Determine the [X, Y] coordinate at the center of the cell enclosing the given text.  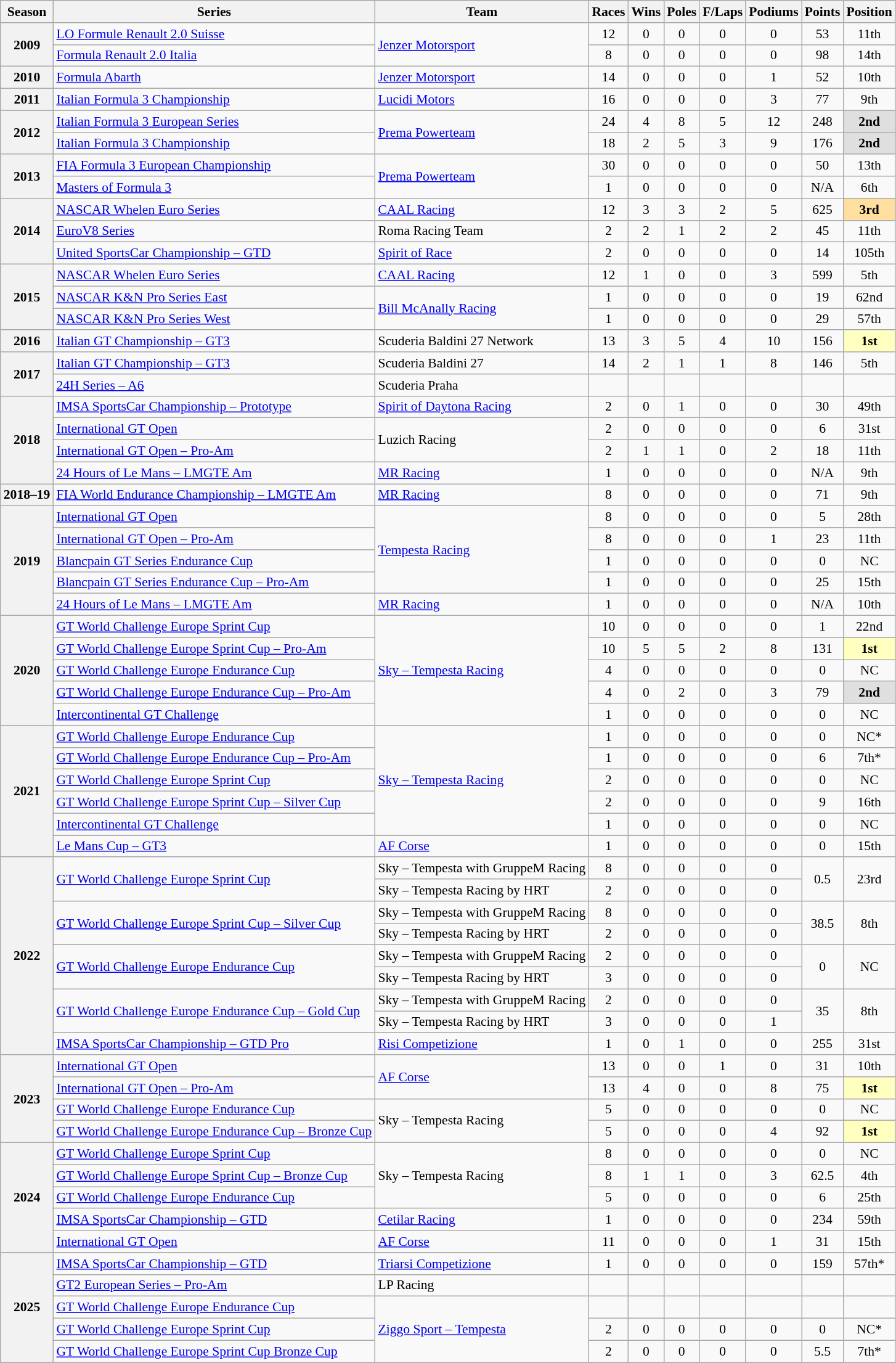
2010 [27, 78]
13th [869, 166]
2018–19 [27, 495]
2019 [27, 561]
14th [869, 55]
Formula Abarth [214, 78]
FIA World Endurance Championship – LMGTE Am [214, 495]
2016 [27, 342]
131 [823, 649]
92 [823, 1132]
16th [869, 803]
71 [823, 495]
Ziggo Sport – Tempesta [482, 1329]
Series [214, 12]
57th [869, 319]
GT2 European Series – Pro-Am [214, 1285]
Scuderia Baldini 27 Network [482, 342]
2020 [27, 671]
5.5 [823, 1351]
77 [823, 100]
Position [869, 12]
25 [823, 583]
Tempesta Racing [482, 550]
Masters of Formula 3 [214, 187]
2018 [27, 440]
Scuderia Praha [482, 385]
29 [823, 319]
Poles [682, 12]
23rd [869, 879]
LP Racing [482, 1285]
6th [869, 187]
0.5 [823, 879]
24H Series – A6 [214, 385]
Team [482, 12]
GT World Challenge Europe Endurance Cup – Bronze Cup [214, 1132]
62nd [869, 297]
Races [608, 12]
52 [823, 78]
Bill McAnally Racing [482, 308]
United SportsCar Championship – GTD [214, 253]
50 [823, 166]
Blancpain GT Series Endurance Cup – Pro-Am [214, 583]
98 [823, 55]
146 [823, 363]
2017 [27, 374]
255 [823, 1044]
2014 [27, 232]
Luzich Racing [482, 440]
EuroV8 Series [214, 231]
Risi Competizione [482, 1044]
62.5 [823, 1176]
2023 [27, 1099]
2009 [27, 44]
3rd [869, 210]
234 [823, 1220]
159 [823, 1264]
Podiums [774, 12]
248 [823, 121]
16 [608, 100]
IMSA SportsCar Championship – GTD Pro [214, 1044]
IMSA SportsCar Championship – Prototype [214, 407]
35 [823, 1011]
49th [869, 407]
23 [823, 539]
Triarsi Competizione [482, 1264]
19 [823, 297]
GT World Challenge Europe Endurance Cup – Gold Cup [214, 1011]
Le Mans Cup – GT3 [214, 846]
28th [869, 517]
Wins [646, 12]
Spirit of Race [482, 253]
F/Laps [722, 12]
79 [823, 693]
59th [869, 1220]
2024 [27, 1198]
NASCAR K&N Pro Series West [214, 319]
Roma Racing Team [482, 231]
Blancpain GT Series Endurance Cup [214, 561]
2025 [27, 1308]
GT World Challenge Europe Sprint Cup – Bronze Cup [214, 1176]
156 [823, 342]
Italian Formula 3 European Series [214, 121]
Season [27, 12]
57th* [869, 1264]
2021 [27, 792]
176 [823, 144]
2011 [27, 100]
2012 [27, 132]
38.5 [823, 923]
625 [823, 210]
75 [823, 1088]
4th [869, 1176]
25th [869, 1198]
2013 [27, 176]
FIA Formula 3 European Championship [214, 166]
Formula Renault 2.0 Italia [214, 55]
Lucidi Motors [482, 100]
Cetilar Racing [482, 1220]
GT World Challenge Europe Sprint Cup Bronze Cup [214, 1351]
Points [823, 12]
GT World Challenge Europe Sprint Cup – Pro-Am [214, 649]
2022 [27, 957]
22nd [869, 627]
11 [608, 1242]
105th [869, 253]
53 [823, 34]
24 [608, 121]
599 [823, 276]
Scuderia Baldini 27 [482, 363]
45 [823, 231]
Spirit of Daytona Racing [482, 407]
2015 [27, 297]
LO Formule Renault 2.0 Suisse [214, 34]
NASCAR K&N Pro Series East [214, 297]
